Detect which cell encompasses the target text, then output its [x, y] center coordinate. 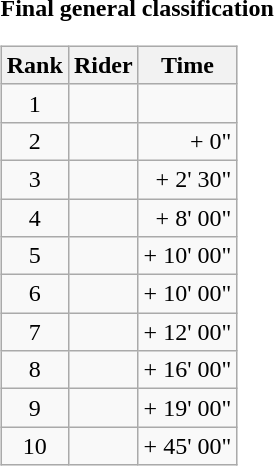
7 [34, 332]
+ 45' 00" [188, 446]
4 [34, 217]
+ 0" [188, 141]
+ 19' 00" [188, 408]
1 [34, 103]
+ 8' 00" [188, 217]
Time [188, 65]
8 [34, 370]
5 [34, 256]
Rider [103, 65]
9 [34, 408]
+ 12' 00" [188, 332]
+ 16' 00" [188, 370]
Rank [34, 65]
3 [34, 179]
6 [34, 294]
10 [34, 446]
+ 2' 30" [188, 179]
2 [34, 141]
